Locate the cell with the specified text and output its [X, Y] center coordinate. 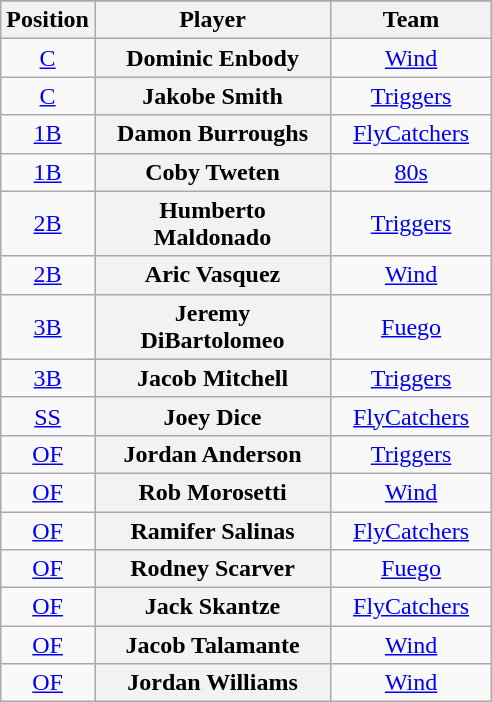
Position [48, 20]
Coby Tweten [212, 172]
Jordan Williams [212, 683]
Jeremy DiBartolomeo [212, 326]
Jordan Anderson [212, 454]
SS [48, 416]
Ramifer Salinas [212, 531]
Aric Vasquez [212, 275]
Rob Morosetti [212, 492]
Dominic Enbody [212, 58]
Jacob Talamante [212, 645]
Jack Skantze [212, 607]
Jacob Mitchell [212, 378]
Rodney Scarver [212, 569]
Jakobe Smith [212, 96]
80s [412, 172]
Player [212, 20]
Humberto Maldonado [212, 224]
Damon Burroughs [212, 134]
Joey Dice [212, 416]
Team [412, 20]
